Extract the [X, Y] coordinate from the center of the cell holding the provided text.  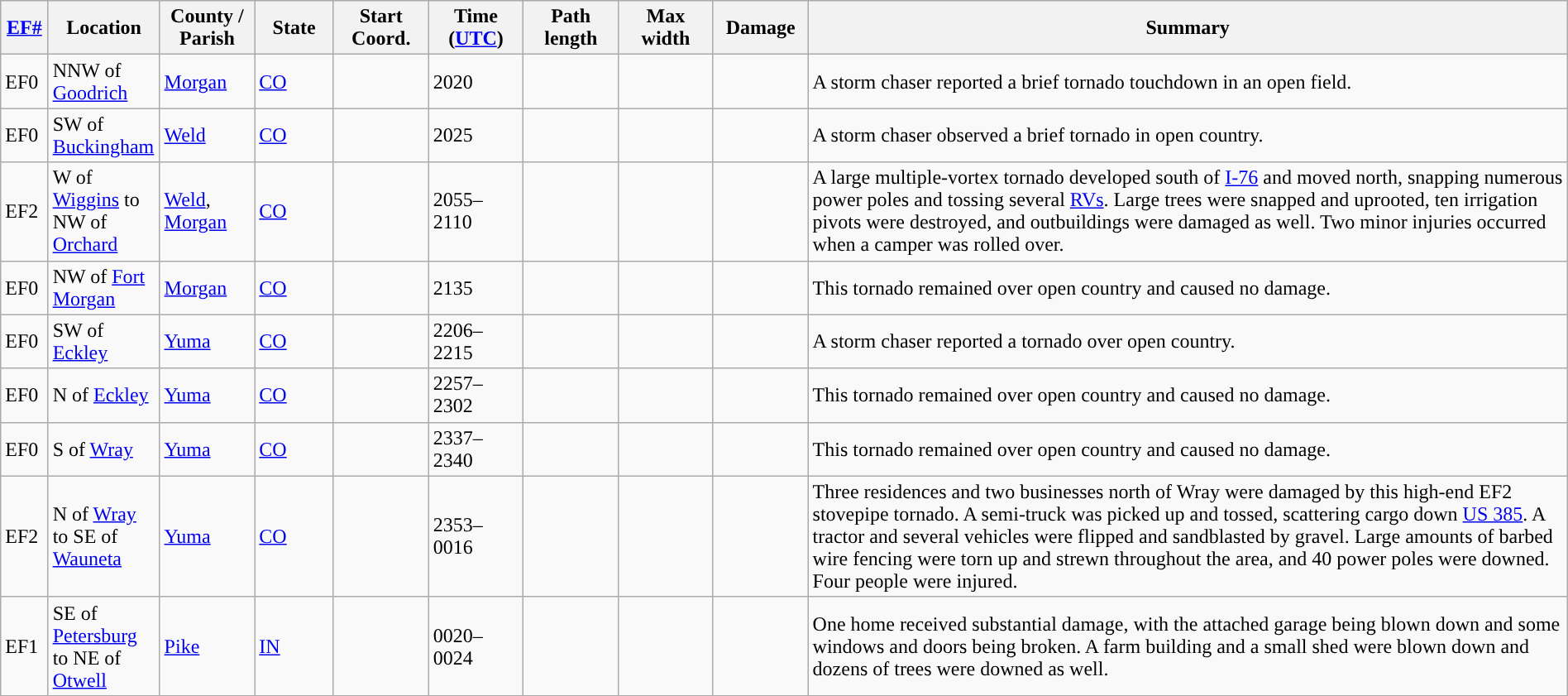
Start Coord. [380, 28]
A storm chaser reported a tornado over open country. [1188, 341]
Weld, Morgan [207, 212]
N of Wray to SE of Wauneta [104, 536]
Weld [207, 136]
SW of Eckley [104, 341]
Path length [571, 28]
SE of Petersburg to NE of Otwell [104, 646]
2353–0016 [476, 536]
A storm chaser reported a brief tornado touchdown in an open field. [1188, 81]
Max width [667, 28]
0020–0024 [476, 646]
A storm chaser observed a brief tornado in open country. [1188, 136]
2206–2215 [476, 341]
State [294, 28]
Damage [761, 28]
County / Parish [207, 28]
EF# [25, 28]
Location [104, 28]
S of Wray [104, 449]
2020 [476, 81]
W of Wiggins to NW of Orchard [104, 212]
2025 [476, 136]
Time (UTC) [476, 28]
2055–2110 [476, 212]
NNW of Goodrich [104, 81]
2135 [476, 288]
SW of Buckingham [104, 136]
2257–2302 [476, 396]
Summary [1188, 28]
EF1 [25, 646]
N of Eckley [104, 396]
2337–2340 [476, 449]
Pike [207, 646]
IN [294, 646]
NW of Fort Morgan [104, 288]
